Return (X, Y) of the center of cell containing provided text 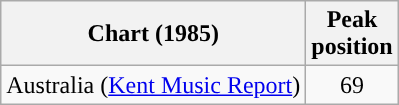
Chart (1985) (154, 34)
69 (352, 85)
Peakposition (352, 34)
Australia (Kent Music Report) (154, 85)
